Identify which cell holds the provided text, then report its [X, Y] central coordinate. 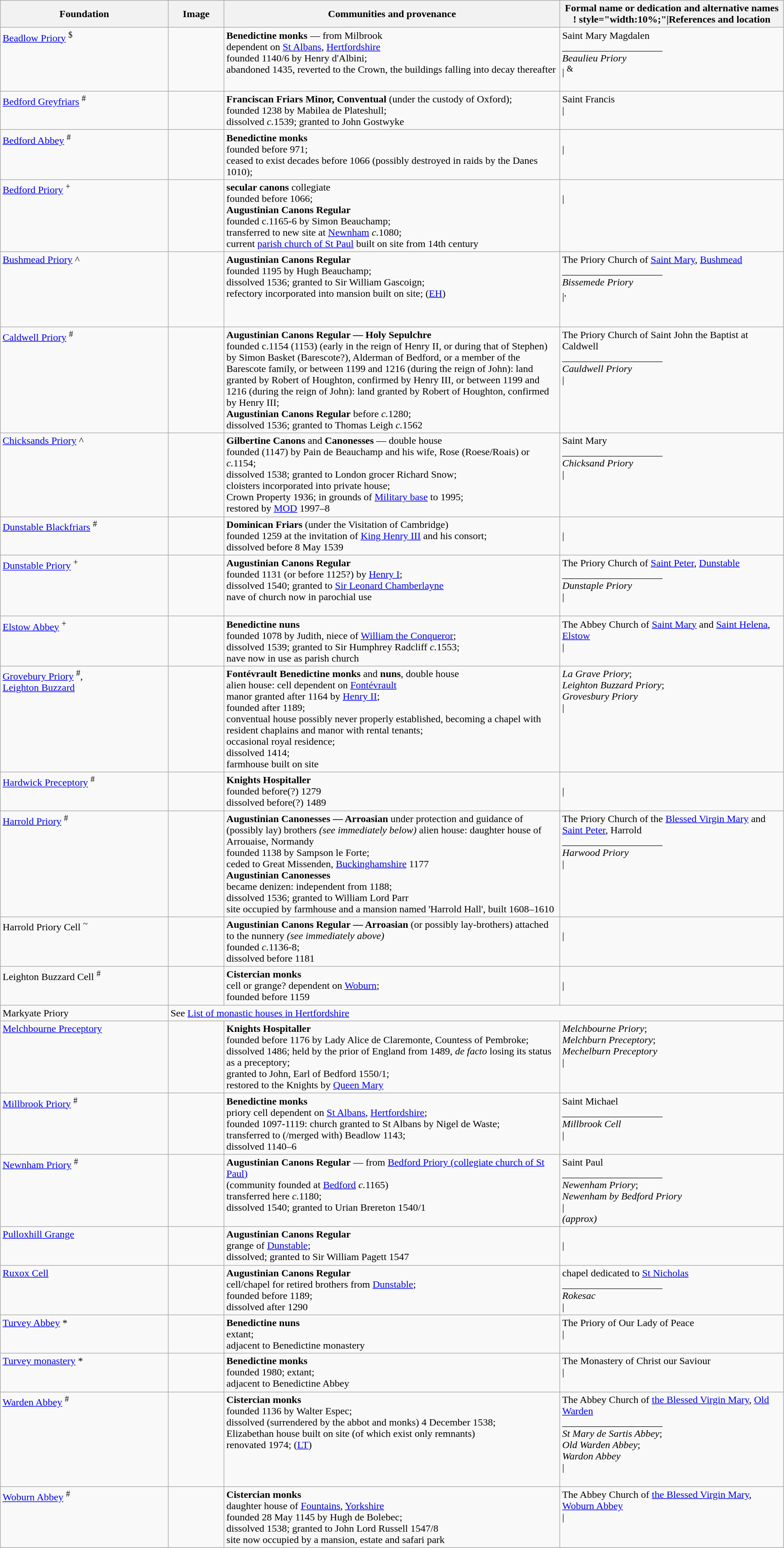
Saint Paul____________________Newenham Priory;Newenham by Bedford Priory| (approx) [672, 1190]
Melchbourne Preceptory [84, 1057]
Cistercian monkscell or grange? dependent on Woburn;founded before 1159 [392, 986]
chapel dedicated to St Nicholas____________________Rokesac| [672, 1290]
Bedford Abbey # [84, 155]
Benedictine monksfounded before 971;ceased to exist decades before 1066 (possibly destroyed in raids by the Danes 1010); [392, 155]
Hardwick Preceptory # [84, 791]
Augustinian Canons Regulargrange of Dunstable;dissolved; granted to Sir William Pagett 1547 [392, 1246]
Dunstable Blackfriars # [84, 536]
Harrold Priory # [84, 864]
Ruxox Cell [84, 1290]
Dunstable Priory + [84, 586]
The Priory Church of the Blessed Virgin Mary and Saint Peter, Harrold____________________Harwood Priory| [672, 864]
Turvey Abbey * [84, 1334]
Bushmead Priory ^ [84, 290]
The Abbey Church of Saint Mary and Saint Helena, Elstow| [672, 641]
Benedictine nunsextant;adjacent to Benedictine monastery [392, 1334]
Dominican Friars (under the Visitation of Cambridge)founded 1259 at the invitation of King Henry III and his consort;dissolved before 8 May 1539 [392, 536]
Harrold Priory Cell ~ [84, 942]
The Priory Church of Saint John the Baptist at Caldwell____________________Cauldwell Priory| [672, 380]
Saint Mary____________________Chicksand Priory| [672, 475]
Leighton Buzzard Cell # [84, 986]
Pulloxhill Grange [84, 1246]
Augustinian Canons Regularcell/chapel for retired brothers from Dunstable;founded before 1189;dissolved after 1290 [392, 1290]
Beadlow Priory $ [84, 59]
See List of monastic houses in Hertfordshire [476, 1013]
Knights Hospitallerfounded before(?) 1279dissolved before(?) 1489 [392, 791]
Warden Abbey # [84, 1439]
Saint Mary Magdalen____________________Beaulieu Priory| & [672, 59]
La Grave Priory;Leighton Buzzard Priory;Grovesbury Priory| [672, 719]
The Priory Church of Saint Peter, Dunstable____________________Dunstaple Priory| [672, 586]
Melchbourne Priory;Melchburn Preceptory;Mechelburn Preceptory| [672, 1057]
The Monastery of Christ our Saviour| [672, 1372]
Caldwell Priory # [84, 380]
Saint Michael____________________Millbrook Cell| [672, 1124]
Bedford Priory + [84, 216]
The Priory Church of Saint Mary, Bushmead____________________Bissemede Priory|, [672, 290]
Grovebury Priory #, Leighton Buzzard [84, 719]
Turvey monastery * [84, 1372]
Image [196, 14]
Communities and provenance [392, 14]
Franciscan Friars Minor, Conventual (under the custody of Oxford);founded 1238 by Mabilea de Plateshull;dissolved c.1539; granted to John Gostwyke [392, 110]
Newnham Priory # [84, 1190]
The Priory of Our Lady of Peace| [672, 1334]
Chicksands Priory ^ [84, 475]
Woburn Abbey # [84, 1517]
The Abbey Church of the Blessed Virgin Mary, Woburn Abbey| [672, 1517]
Foundation [84, 14]
Bedford Greyfriars # [84, 110]
Benedictine monksfounded 1980; extant;adjacent to Benedictine Abbey [392, 1372]
The Abbey Church of the Blessed Virgin Mary, Old Warden____________________St Mary de Sartis Abbey;Old Warden Abbey;Wardon Abbey| [672, 1439]
Elstow Abbey + [84, 641]
Formal name or dedication and alternative names! style="width:10%;"|References and location [672, 14]
Markyate Priory [84, 1013]
Millbrook Priory # [84, 1124]
Saint Francis| [672, 110]
